Search for the cell housing the specified text and yield its (X, Y) center coordinate. 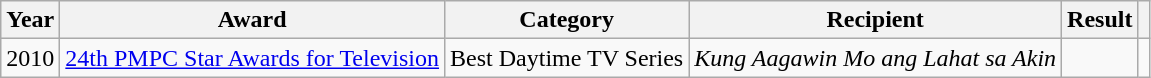
Award (252, 20)
Kung Aagawin Mo ang Lahat sa Akin (876, 58)
2010 (30, 58)
Category (567, 20)
24th PMPC Star Awards for Television (252, 58)
Year (30, 20)
Best Daytime TV Series (567, 58)
Result (1100, 20)
Recipient (876, 20)
